Scan for the cell matching the given text and deliver its (x, y) coordinate at center. 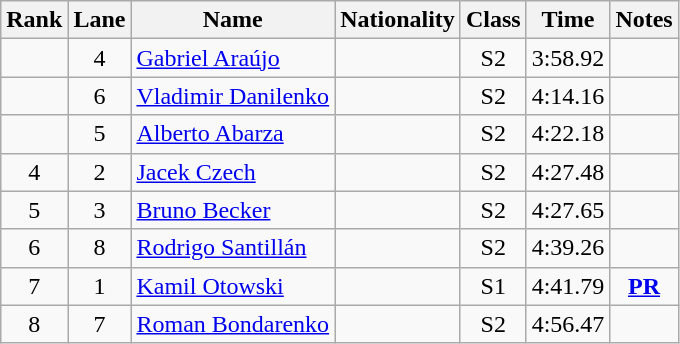
PR (644, 286)
4:56.47 (568, 324)
3:58.92 (568, 58)
Rodrigo Santillán (233, 248)
Kamil Otowski (233, 286)
Rank (34, 20)
S1 (493, 286)
Alberto Abarza (233, 134)
4:27.65 (568, 210)
4:27.48 (568, 172)
Vladimir Danilenko (233, 96)
1 (100, 286)
2 (100, 172)
4:22.18 (568, 134)
Bruno Becker (233, 210)
Jacek Czech (233, 172)
Notes (644, 20)
4:14.16 (568, 96)
Lane (100, 20)
4:39.26 (568, 248)
Name (233, 20)
4:41.79 (568, 286)
Nationality (398, 20)
Roman Bondarenko (233, 324)
Class (493, 20)
Gabriel Araújo (233, 58)
Time (568, 20)
3 (100, 210)
